Search for the cell housing the specified text and yield its (X, Y) center coordinate. 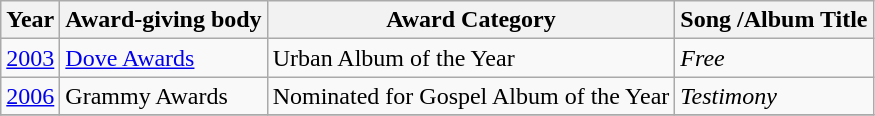
2003 (30, 58)
Song /Album Title (774, 20)
Dove Awards (164, 58)
Testimony (774, 96)
Urban Album of the Year (471, 58)
Award Category (471, 20)
2006 (30, 96)
Nominated for Gospel Album of the Year (471, 96)
Grammy Awards (164, 96)
Free (774, 58)
Year (30, 20)
Award-giving body (164, 20)
